Provide the [X, Y] coordinate of the cell's center where the given text is located.  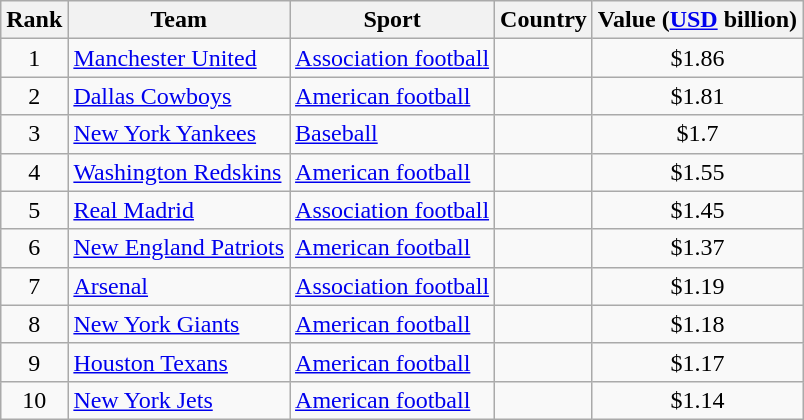
10 [34, 400]
$1.37 [697, 248]
New York Giants [179, 324]
New York Yankees [179, 134]
$1.18 [697, 324]
Manchester United [179, 58]
8 [34, 324]
$1.81 [697, 96]
New England Patriots [179, 248]
Houston Texans [179, 362]
Washington Redskins [179, 172]
1 [34, 58]
$1.17 [697, 362]
$1.86 [697, 58]
2 [34, 96]
Real Madrid [179, 210]
Arsenal [179, 286]
7 [34, 286]
Team [179, 20]
$1.45 [697, 210]
$1.7 [697, 134]
6 [34, 248]
Country [544, 20]
Sport [392, 20]
$1.14 [697, 400]
Rank [34, 20]
$1.55 [697, 172]
Baseball [392, 134]
9 [34, 362]
Value (USD billion) [697, 20]
5 [34, 210]
New York Jets [179, 400]
3 [34, 134]
Dallas Cowboys [179, 96]
4 [34, 172]
$1.19 [697, 286]
